Output the [X, Y] coordinate of the center of the cell containing the given text.  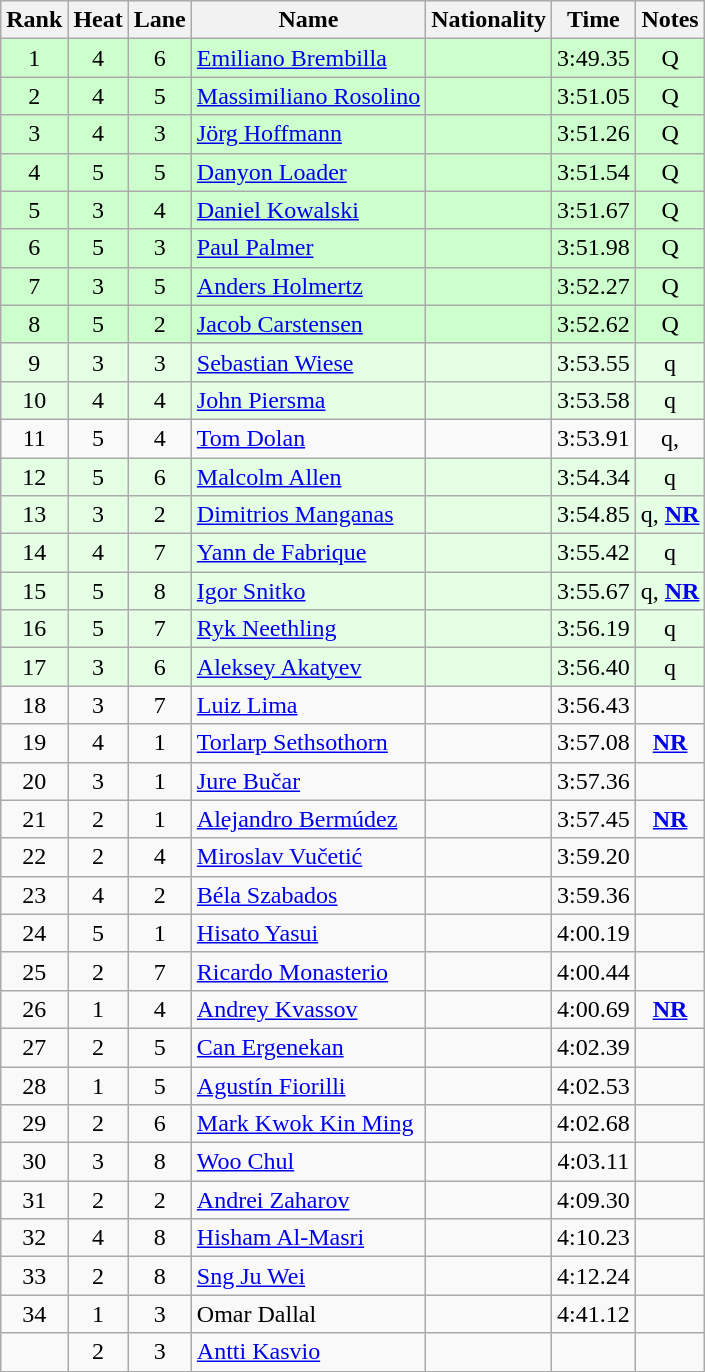
Torlarp Sethsothorn [308, 743]
Omar Dallal [308, 1314]
16 [34, 629]
20 [34, 781]
26 [34, 1009]
18 [34, 705]
Béla Szabados [308, 895]
27 [34, 1047]
Jörg Hoffmann [308, 134]
Malcolm Allen [308, 477]
Name [308, 20]
13 [34, 515]
Miroslav Vučetić [308, 857]
30 [34, 1162]
Paul Palmer [308, 248]
Luiz Lima [308, 705]
3:56.43 [593, 705]
4:09.30 [593, 1200]
4:00.19 [593, 933]
Sng Ju Wei [308, 1276]
Aleksey Akatyev [308, 667]
4:03.11 [593, 1162]
Massimiliano Rosolino [308, 96]
28 [34, 1085]
12 [34, 477]
Rank [34, 20]
Agustín Fiorilli [308, 1085]
4:02.53 [593, 1085]
Tom Dolan [308, 438]
3:57.08 [593, 743]
John Piersma [308, 400]
Lane [160, 20]
Nationality [489, 20]
Andrey Kvassov [308, 1009]
Yann de Fabrique [308, 553]
Antti Kasvio [308, 1352]
21 [34, 819]
Daniel Kowalski [308, 210]
Danyon Loader [308, 172]
4:10.23 [593, 1238]
Ryk Neethling [308, 629]
Sebastian Wiese [308, 362]
3:51.54 [593, 172]
17 [34, 667]
Jacob Carstensen [308, 324]
Anders Holmertz [308, 286]
25 [34, 971]
4:00.44 [593, 971]
Notes [670, 20]
34 [34, 1314]
Can Ergenekan [308, 1047]
4:00.69 [593, 1009]
Mark Kwok Kin Ming [308, 1124]
9 [34, 362]
4:12.24 [593, 1276]
3:51.98 [593, 248]
Jure Bučar [308, 781]
3:51.26 [593, 134]
23 [34, 895]
22 [34, 857]
Emiliano Brembilla [308, 58]
15 [34, 591]
4:41.12 [593, 1314]
3:57.36 [593, 781]
3:57.45 [593, 819]
10 [34, 400]
3:59.36 [593, 895]
24 [34, 933]
Dimitrios Manganas [308, 515]
14 [34, 553]
Andrei Zaharov [308, 1200]
Hisham Al-Masri [308, 1238]
3:56.40 [593, 667]
4:02.68 [593, 1124]
4:02.39 [593, 1047]
3:59.20 [593, 857]
3:51.67 [593, 210]
3:52.27 [593, 286]
3:53.91 [593, 438]
3:54.85 [593, 515]
q, [670, 438]
Ricardo Monasterio [308, 971]
3:55.42 [593, 553]
Alejandro Bermúdez [308, 819]
Heat [98, 20]
3:56.19 [593, 629]
Igor Snitko [308, 591]
33 [34, 1276]
3:55.67 [593, 591]
29 [34, 1124]
Hisato Yasui [308, 933]
3:51.05 [593, 96]
3:53.55 [593, 362]
3:52.62 [593, 324]
3:53.58 [593, 400]
Woo Chul [308, 1162]
32 [34, 1238]
Time [593, 20]
11 [34, 438]
3:54.34 [593, 477]
19 [34, 743]
31 [34, 1200]
3:49.35 [593, 58]
